From the cell containing the given text, extract its center point as [x, y] coordinate. 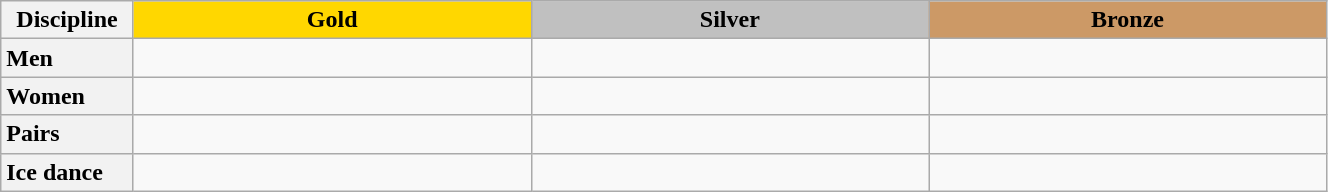
Gold [332, 20]
Silver [730, 20]
Men [68, 58]
Pairs [68, 134]
Ice dance [68, 172]
Women [68, 96]
Bronze [1128, 20]
Discipline [68, 20]
